Capture the cell that displays the provided text and extract its [X, Y] central coordinate. 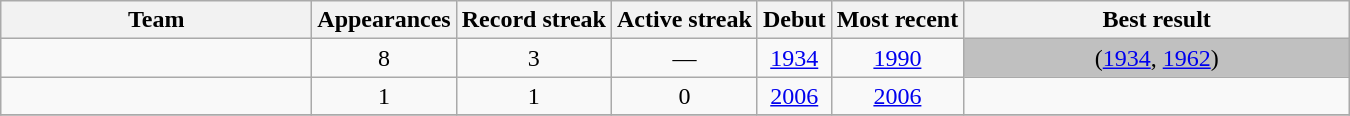
0 [684, 96]
Active streak [684, 20]
8 [384, 58]
1934 [794, 58]
Record streak [534, 20]
Most recent [898, 20]
(1934, 1962) [1157, 58]
3 [534, 58]
Debut [794, 20]
Team [156, 20]
Best result [1157, 20]
Appearances [384, 20]
— [684, 58]
1990 [898, 58]
